Extract the [x, y] coordinate from the center of the cell holding the provided text.  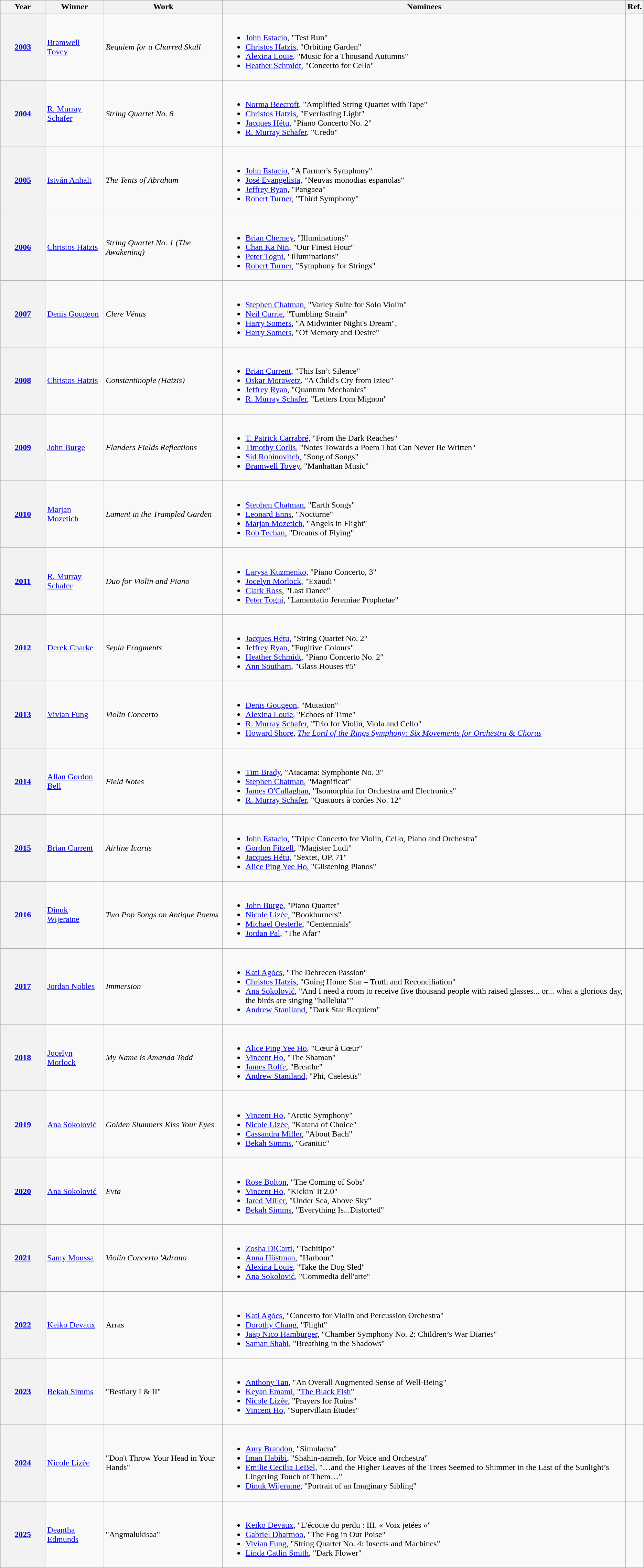
Year [23, 7]
Allan Gordon Bell [75, 781]
Winner [75, 7]
Rose Bolton, "The Coming of Sobs"Vincent Ho, "Kickin' It 2.0"Jared Miller, "Under Sea, Above Sky"Bekah Simms, "Everything Is...Distorted" [424, 1191]
The Tents of Abraham [163, 180]
Ref. [634, 7]
2024 [23, 1463]
Bekah Simms [75, 1391]
Stephen Chatman, "Earth Songs"Leonard Enns, "Nocturne"Marjan Mozetich, "Angels in Flight"Rob Teehan, "Dreams of Flying" [424, 514]
Larysa Kuzmenko, "Piano Concerto, 3"Jocelyn Morlock, "Exaudi"Clark Ross, "Last Dance"Peter Togni, "Lamentatio Jeremiae Prophetae" [424, 581]
Marjan Mozetich [75, 514]
2004 [23, 114]
Two Pop Songs on Antique Poems [163, 915]
Nominees [424, 7]
Nicole Lizée [75, 1463]
2022 [23, 1325]
2023 [23, 1391]
2005 [23, 180]
Work [163, 7]
2016 [23, 915]
Constantinople (Hatzis) [163, 381]
2007 [23, 314]
Field Notes [163, 781]
Denis Gougeon [75, 314]
2020 [23, 1191]
My Name is Amanda Todd [163, 1058]
Arras [163, 1325]
2025 [23, 1534]
Zosha DiCarti, "Tachitipo"Anna Höstman, "Harbour"Alexina Louie, "Take the Dog Sled"Ana Sokolović, "Commedia dell'arte" [424, 1258]
"Don't Throw Your Head in Your Hands" [163, 1463]
Violin Concerto 'Adrano [163, 1258]
"Angmalukisaa" [163, 1534]
2021 [23, 1258]
2013 [23, 714]
2019 [23, 1124]
John Burge [75, 447]
Vincent Ho, "Arctic Symphony"Nicole Lizée, "Katana of Choice"Cassandra Miller, "About Bach"Bekah Simms, "Granitic" [424, 1124]
Golden Slumbers Kiss Your Eyes [163, 1124]
2011 [23, 581]
Immersion [163, 986]
Jacques Hétu, "String Quartet No. 2"Jeffrey Ryan, "Fugitive Colours"Heather Schmidt, "Piano Concerto No. 2"Ann Southam, "Glass Houses #5" [424, 648]
Alice Ping Yee Ho, "Cœur à Cœur"Vincent Ho, "The Shaman"James Rolfe, "Breathe"Andrew Staniland, "Phi, Caelestis" [424, 1058]
String Quartet No. 8 [163, 114]
Duo for Violin and Piano [163, 581]
2018 [23, 1058]
Brian Current [75, 848]
2006 [23, 247]
Violin Concerto [163, 714]
2014 [23, 781]
Derek Charke [75, 648]
Samy Moussa [75, 1258]
John Burge, "Piano Quartet"Nicole Lizée, "Bookburners"Michael Oesterle, "Centennials"Jordan Pal, "The Afar" [424, 915]
2003 [23, 47]
John Estacio, "A Farmer's Symphony"José Evangelista, "Neuvas monodias espanolas"Jeffrey Ryan, "Pangaea"Robert Turner, "Third Symphony" [424, 180]
John Estacio, "Test Run"Christos Hatzis, "Orbiting Garden"Alexina Louie, "Music for a Thousand Autumns"Heather Schmidt, "Concerto for Cello" [424, 47]
Dinuk Wijeratne [75, 915]
Jocelyn Morlock [75, 1058]
2010 [23, 514]
Lament in the Trampled Garden [163, 514]
Airline Icarus [163, 848]
Requiem for a Charred Skull [163, 47]
Deantha Edmunds [75, 1534]
Bramwell Tovey [75, 47]
Keiko Devaux [75, 1325]
Sepia Fragments [163, 648]
Clere Vénus [163, 314]
2012 [23, 648]
2008 [23, 381]
2017 [23, 986]
String Quartet No. 1 (The Awakening) [163, 247]
Brian Cherney, "Illuminations"Chan Ka Nin, "Our Finest Hour"Peter Togni, "Illuminations"Robert Turner, "Symphony for Strings" [424, 247]
"Bestiary I & II" [163, 1391]
2015 [23, 848]
Flanders Fields Reflections [163, 447]
Evta [163, 1191]
István Anhalt [75, 180]
2009 [23, 447]
Vivian Fung [75, 714]
Jordan Nobles [75, 986]
